Locate the cell with the specified text and output its (X, Y) center coordinate. 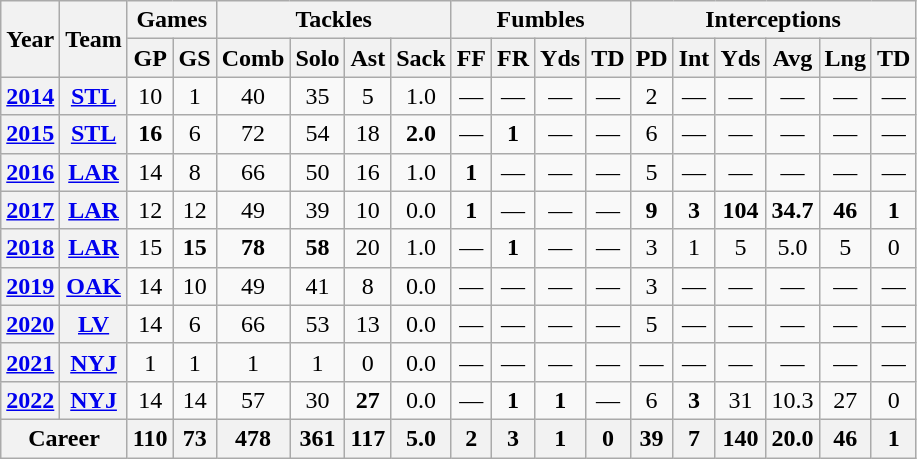
OAK (94, 286)
Interceptions (773, 20)
140 (740, 438)
Fumbles (540, 20)
2020 (30, 324)
110 (150, 438)
57 (253, 400)
13 (368, 324)
2.0 (421, 134)
20.0 (792, 438)
FF (471, 58)
Sack (421, 58)
Tackles (334, 20)
30 (318, 400)
2014 (30, 96)
478 (253, 438)
7 (694, 438)
31 (740, 400)
GP (150, 58)
58 (318, 248)
2016 (30, 172)
54 (318, 134)
Team (94, 39)
78 (253, 248)
40 (253, 96)
Solo (318, 58)
Avg (792, 58)
Lng (845, 58)
2015 (30, 134)
35 (318, 96)
18 (368, 134)
53 (318, 324)
Career (64, 438)
FR (514, 58)
104 (740, 210)
2017 (30, 210)
72 (253, 134)
73 (194, 438)
GS (194, 58)
2022 (30, 400)
41 (318, 286)
PD (652, 58)
Games (172, 20)
LV (94, 324)
Ast (368, 58)
34.7 (792, 210)
10.3 (792, 400)
Int (694, 58)
361 (318, 438)
Year (30, 39)
117 (368, 438)
2019 (30, 286)
Comb (253, 58)
2018 (30, 248)
9 (652, 210)
20 (368, 248)
2021 (30, 362)
50 (318, 172)
